For the text-containing cell, return its midpoint in (X, Y) coordinate format. 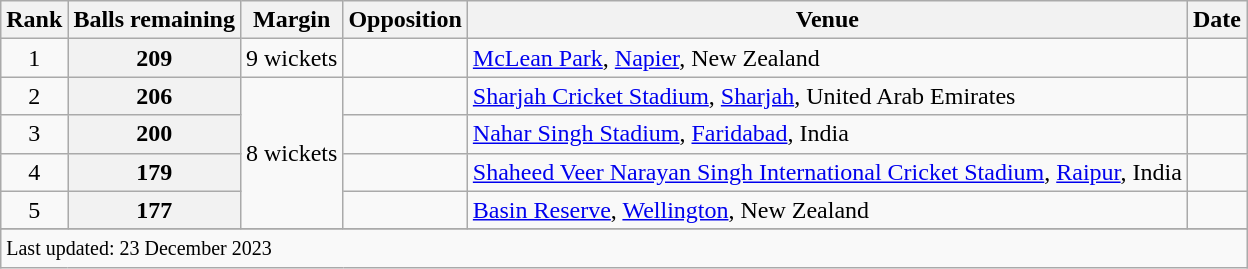
Venue (827, 20)
9 wickets (291, 58)
Last updated: 23 December 2023 (624, 248)
200 (154, 134)
177 (154, 210)
Balls remaining (154, 20)
Basin Reserve, Wellington, New Zealand (827, 210)
2 (34, 96)
Rank (34, 20)
209 (154, 58)
Sharjah Cricket Stadium, Sharjah, United Arab Emirates (827, 96)
3 (34, 134)
5 (34, 210)
1 (34, 58)
4 (34, 172)
Nahar Singh Stadium, Faridabad, India (827, 134)
McLean Park, Napier, New Zealand (827, 58)
Shaheed Veer Narayan Singh International Cricket Stadium, Raipur, India (827, 172)
Date (1216, 20)
Margin (291, 20)
179 (154, 172)
Opposition (405, 20)
8 wickets (291, 153)
206 (154, 96)
